Scan for the cell matching the given text and deliver its [x, y] coordinate at center. 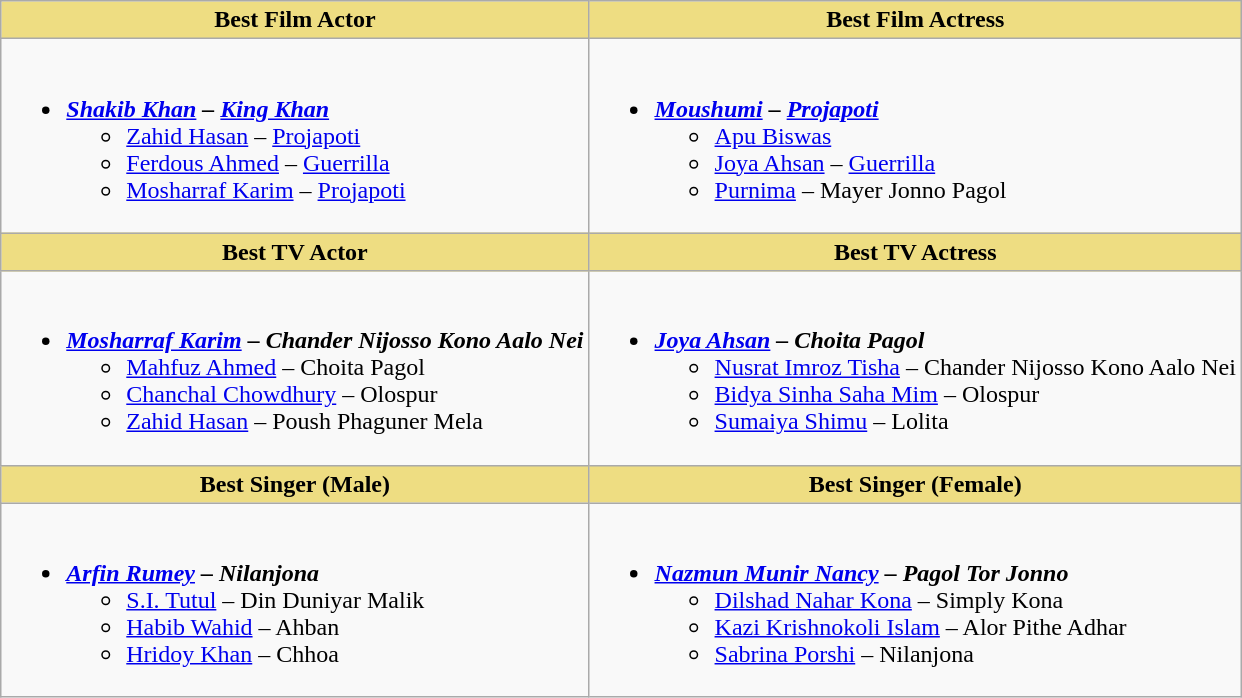
Mosharraf Karim – Chander Nijosso Kono Aalo NeiMahfuz Ahmed – Choita PagolChanchal Chowdhury – OlospurZahid Hasan – Poush Phaguner Mela [295, 368]
Best Film Actor [295, 20]
Best TV Actress [915, 252]
Nazmun Munir Nancy – Pagol Tor JonnoDilshad Nahar Kona – Simply KonaKazi Krishnokoli Islam – Alor Pithe AdharSabrina Porshi – Nilanjona [915, 600]
Joya Ahsan – Choita PagolNusrat Imroz Tisha – Chander Nijosso Kono Aalo NeiBidya Sinha Saha Mim – OlospurSumaiya Shimu – Lolita [915, 368]
Arfin Rumey – NilanjonaS.I. Tutul – Din Duniyar MalikHabib Wahid – AhbanHridoy Khan – Chhoa [295, 600]
Best TV Actor [295, 252]
Best Singer (Male) [295, 484]
Shakib Khan – King KhanZahid Hasan – ProjapotiFerdous Ahmed – GuerrillaMosharraf Karim – Projapoti [295, 136]
Moushumi – ProjapotiApu BiswasJoya Ahsan – GuerrillaPurnima – Mayer Jonno Pagol [915, 136]
Best Singer (Female) [915, 484]
Best Film Actress [915, 20]
